Output the (X, Y) coordinate of the center of the cell containing the given text.  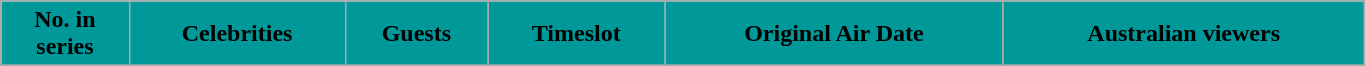
Australian viewers (1184, 34)
Celebrities (237, 34)
Original Air Date (834, 34)
Guests (416, 34)
Timeslot (576, 34)
No. inseries (65, 34)
